Pinpoint the cell where the given text exists, returning its (X, Y) midpoint coordinate. 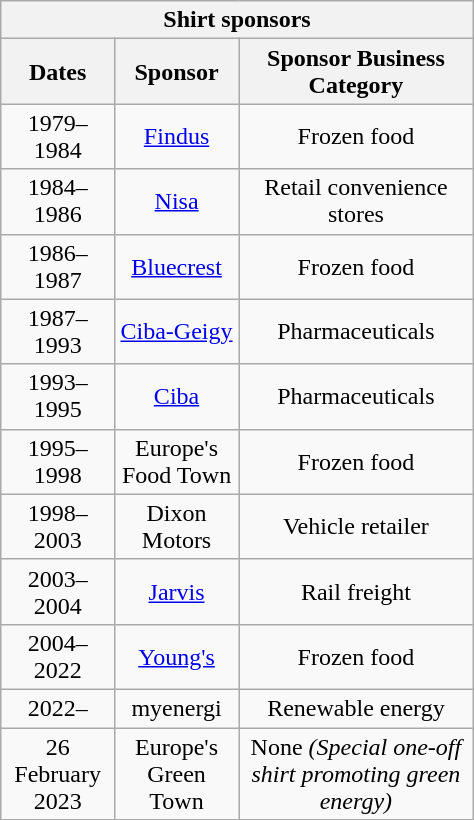
Sponsor (177, 72)
myenergi (177, 708)
2022– (58, 708)
1979–1984 (58, 136)
1984–1986 (58, 202)
Renewable energy (356, 708)
None (Special one-off shirt promoting green energy) (356, 774)
Ciba-Geigy (177, 332)
Europe's Food Town (177, 462)
1987–1993 (58, 332)
26 February 2023 (58, 774)
Jarvis (177, 592)
Ciba (177, 396)
2003–2004 (58, 592)
1993–1995 (58, 396)
1995–1998 (58, 462)
Rail freight (356, 592)
1998–2003 (58, 526)
1986–1987 (58, 266)
2004–2022 (58, 656)
Nisa (177, 202)
Bluecrest (177, 266)
Young's (177, 656)
Retail convenience stores (356, 202)
Dixon Motors (177, 526)
Findus (177, 136)
Dates (58, 72)
Sponsor Business Category (356, 72)
Europe's Green Town (177, 774)
Shirt sponsors (237, 20)
Vehicle retailer (356, 526)
